Determine the [X, Y] coordinate at the center of the cell enclosing the given text.  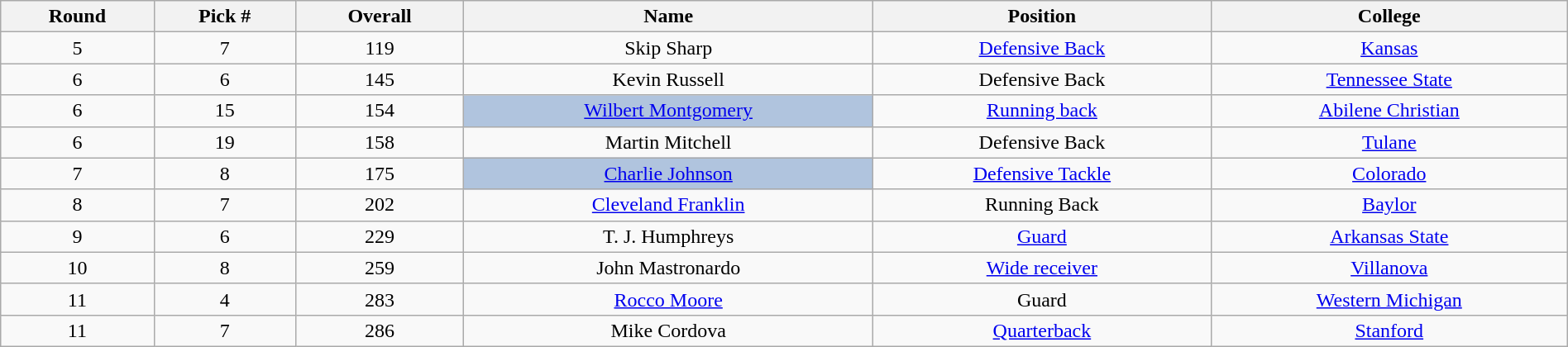
Running back [1042, 111]
Abilene Christian [1389, 111]
Tulane [1389, 142]
145 [380, 79]
Stanford [1389, 330]
Martin Mitchell [668, 142]
154 [380, 111]
283 [380, 299]
Charlie Johnson [668, 173]
119 [380, 48]
Skip Sharp [668, 48]
Baylor [1389, 205]
229 [380, 236]
4 [225, 299]
Mike Cordova [668, 330]
202 [380, 205]
Cleveland Franklin [668, 205]
Villanova [1389, 268]
Kevin Russell [668, 79]
Colorado [1389, 173]
Overall [380, 17]
College [1389, 17]
Round [78, 17]
286 [380, 330]
Wilbert Montgomery [668, 111]
T. J. Humphreys [668, 236]
Position [1042, 17]
Running Back [1042, 205]
Tennessee State [1389, 79]
John Mastronardo [668, 268]
5 [78, 48]
Quarterback [1042, 330]
10 [78, 268]
259 [380, 268]
9 [78, 236]
Name [668, 17]
175 [380, 173]
158 [380, 142]
Rocco Moore [668, 299]
Kansas [1389, 48]
Defensive Tackle [1042, 173]
Arkansas State [1389, 236]
Wide receiver [1042, 268]
Western Michigan [1389, 299]
19 [225, 142]
15 [225, 111]
Pick # [225, 17]
